Scan for the cell matching the given text and deliver its (X, Y) coordinate at center. 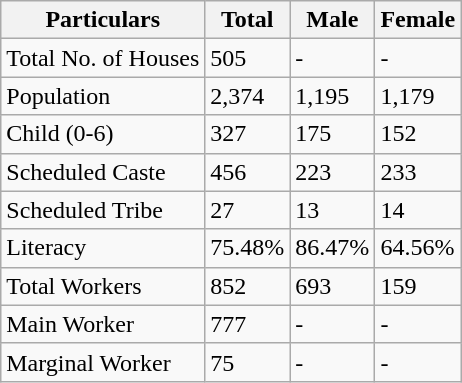
Male (332, 20)
Scheduled Caste (103, 172)
327 (248, 134)
14 (418, 210)
Population (103, 96)
2,374 (248, 96)
233 (418, 172)
1,179 (418, 96)
Marginal Worker (103, 362)
86.47% (332, 248)
159 (418, 286)
Total (248, 20)
Scheduled Tribe (103, 210)
Female (418, 20)
Total No. of Houses (103, 58)
505 (248, 58)
1,195 (332, 96)
Total Workers (103, 286)
75.48% (248, 248)
Particulars (103, 20)
456 (248, 172)
852 (248, 286)
75 (248, 362)
223 (332, 172)
152 (418, 134)
175 (332, 134)
13 (332, 210)
Main Worker (103, 324)
64.56% (418, 248)
693 (332, 286)
Literacy (103, 248)
Child (0-6) (103, 134)
27 (248, 210)
777 (248, 324)
